Provide the (X, Y) coordinate of the cell's center where the given text is located.  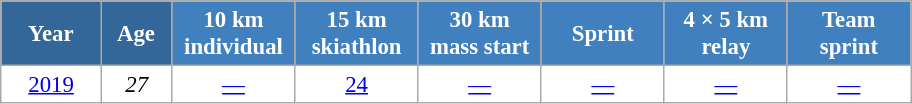
Team sprint (848, 34)
10 km individual (234, 34)
Age (136, 34)
Sprint (602, 34)
30 km mass start (480, 34)
4 × 5 km relay (726, 34)
15 km skiathlon (356, 34)
Year (52, 34)
2019 (52, 85)
24 (356, 85)
27 (136, 85)
